Capture the cell that displays the provided text and extract its [x, y] central coordinate. 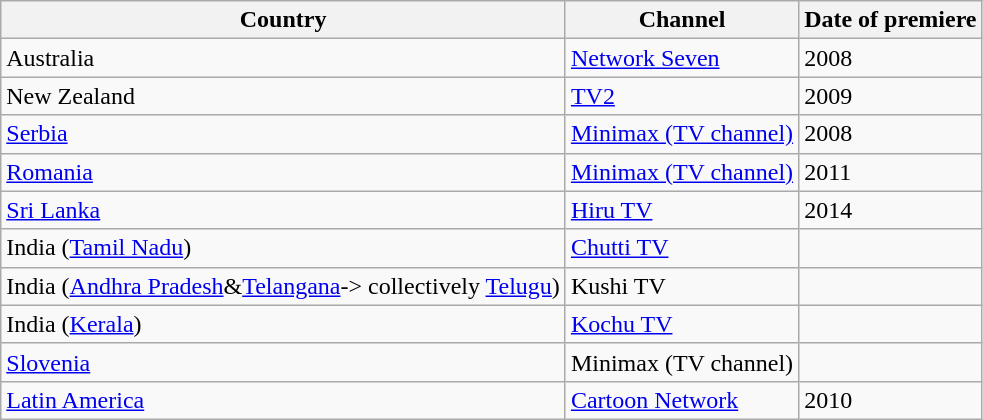
2009 [890, 96]
India (Kerala) [284, 324]
Network Seven [682, 58]
Date of premiere [890, 20]
Kushi TV [682, 286]
Channel [682, 20]
Romania [284, 172]
India (Tamil Nadu) [284, 248]
2010 [890, 400]
TV2 [682, 96]
New Zealand [284, 96]
2014 [890, 210]
Chutti TV [682, 248]
Sri Lanka [284, 210]
India (Andhra Pradesh&Telangana-> collectively Telugu) [284, 286]
Kochu TV [682, 324]
Slovenia [284, 362]
Hiru TV [682, 210]
Latin America [284, 400]
Australia [284, 58]
Cartoon Network [682, 400]
Country [284, 20]
Serbia [284, 134]
2011 [890, 172]
